Detect which cell encompasses the target text, then output its (x, y) center coordinate. 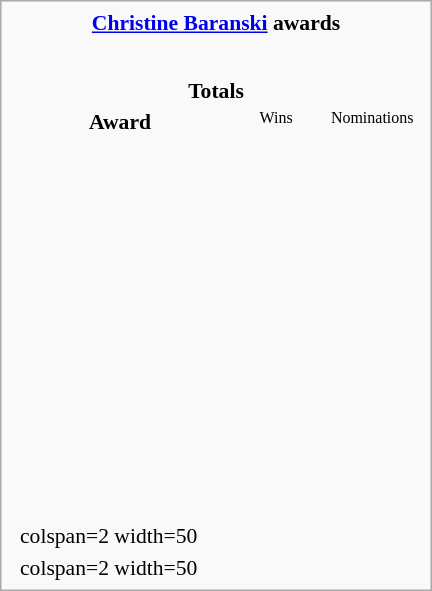
Nominations (372, 122)
Wins (276, 122)
Totals (216, 90)
Totals Award Wins Nominations (216, 282)
Award (120, 122)
Christine Baranski awards (216, 23)
